Find where the given text appears and provide that cell's center as [x, y] coordinate. 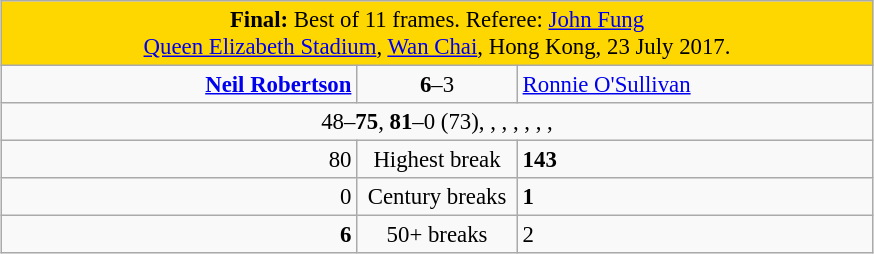
Highest break [438, 160]
48–75, 81–0 (73), , , , , , , [437, 122]
0 [179, 197]
Final: Best of 11 frames. Referee: John FungQueen Elizabeth Stadium, Wan Chai, Hong Kong, 23 July 2017. [437, 34]
Neil Robertson [179, 85]
Ronnie O'Sullivan [695, 85]
Century breaks [438, 197]
50+ breaks [438, 235]
143 [695, 160]
1 [695, 197]
6 [179, 235]
6–3 [438, 85]
2 [695, 235]
80 [179, 160]
